For the text-containing cell, return its midpoint in [X, Y] coordinate format. 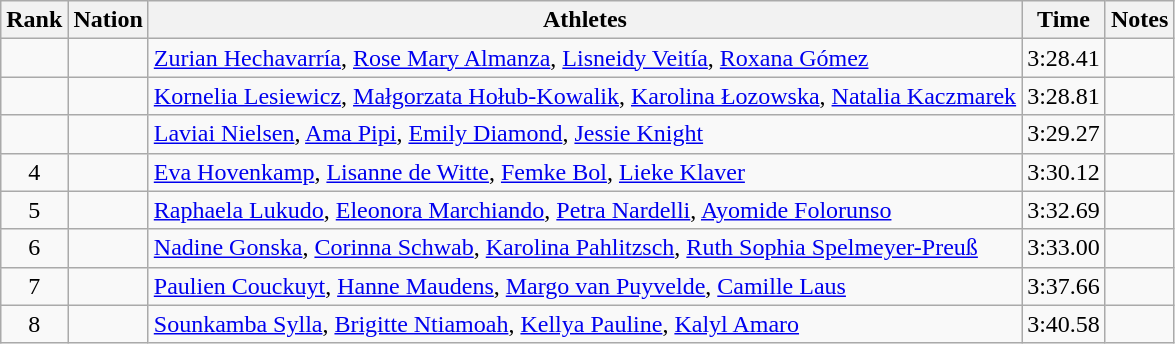
3:33.00 [1064, 248]
Nadine Gonska, Corinna Schwab, Karolina Pahlitzsch, Ruth Sophia Spelmeyer-Preuß [584, 248]
Eva Hovenkamp, Lisanne de Witte, Femke Bol, Lieke Klaver [584, 172]
3:28.81 [1064, 96]
Zurian Hechavarría, Rose Mary Almanza, Lisneidy Veitía, Roxana Gómez [584, 58]
Nation [108, 20]
3:37.66 [1064, 286]
4 [34, 172]
7 [34, 286]
3:40.58 [1064, 324]
3:30.12 [1064, 172]
5 [34, 210]
Time [1064, 20]
Sounkamba Sylla, Brigitte Ntiamoah, Kellya Pauline, Kalyl Amaro [584, 324]
Paulien Couckuyt, Hanne Maudens, Margo van Puyvelde, Camille Laus [584, 286]
3:32.69 [1064, 210]
Raphaela Lukudo, Eleonora Marchiando, Petra Nardelli, Ayomide Folorunso [584, 210]
Rank [34, 20]
Laviai Nielsen, Ama Pipi, Emily Diamond, Jessie Knight [584, 134]
Athletes [584, 20]
Notes [1139, 20]
Kornelia Lesiewicz, Małgorzata Hołub-Kowalik, Karolina Łozowska, Natalia Kaczmarek [584, 96]
6 [34, 248]
8 [34, 324]
3:29.27 [1064, 134]
3:28.41 [1064, 58]
